Determine the (X, Y) coordinate at the center of the cell enclosing the given text.  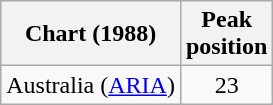
23 (226, 85)
Chart (1988) (91, 34)
Peakposition (226, 34)
Australia (ARIA) (91, 85)
